Search for the cell housing the specified text and yield its [X, Y] center coordinate. 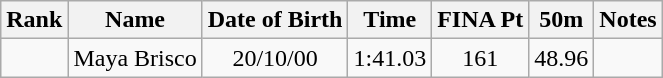
48.96 [562, 58]
Date of Birth [275, 20]
50m [562, 20]
FINA Pt [480, 20]
1:41.03 [390, 58]
20/10/00 [275, 58]
Rank [34, 20]
Time [390, 20]
161 [480, 58]
Maya Brisco [135, 58]
Notes [628, 20]
Name [135, 20]
